From the cell containing the given text, extract its center point as [x, y] coordinate. 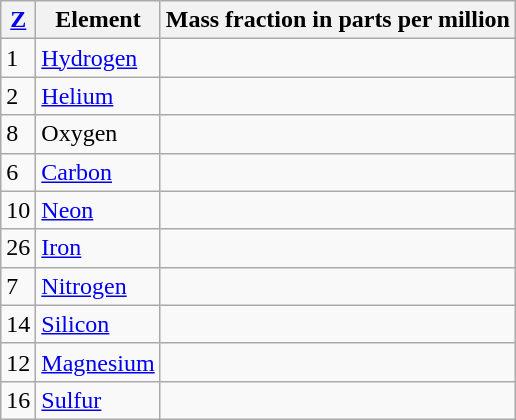
Hydrogen [98, 58]
Iron [98, 248]
14 [18, 324]
Magnesium [98, 362]
Z [18, 20]
Oxygen [98, 134]
12 [18, 362]
Helium [98, 96]
Neon [98, 210]
Mass fraction in parts per million [338, 20]
Element [98, 20]
1 [18, 58]
Nitrogen [98, 286]
Carbon [98, 172]
26 [18, 248]
6 [18, 172]
7 [18, 286]
Silicon [98, 324]
2 [18, 96]
Sulfur [98, 400]
16 [18, 400]
10 [18, 210]
8 [18, 134]
